Capture the cell that displays the provided text and extract its (X, Y) central coordinate. 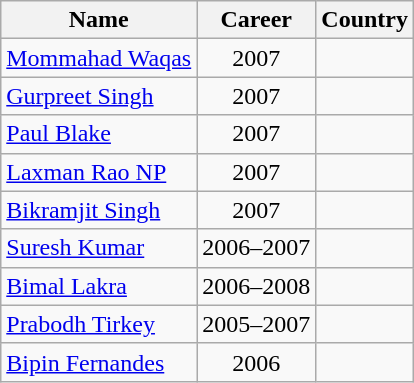
Bikramjit Singh (99, 210)
Mommahad Waqas (99, 58)
Career (256, 20)
2005–2007 (256, 324)
Paul Blake (99, 134)
Bipin Fernandes (99, 362)
2006 (256, 362)
Country (365, 20)
Laxman Rao NP (99, 172)
Suresh Kumar (99, 248)
Prabodh Tirkey (99, 324)
Name (99, 20)
Gurpreet Singh (99, 96)
2006–2008 (256, 286)
Bimal Lakra (99, 286)
2006–2007 (256, 248)
